Return the [x, y] coordinate for the center point of the cell that contains the specified text.  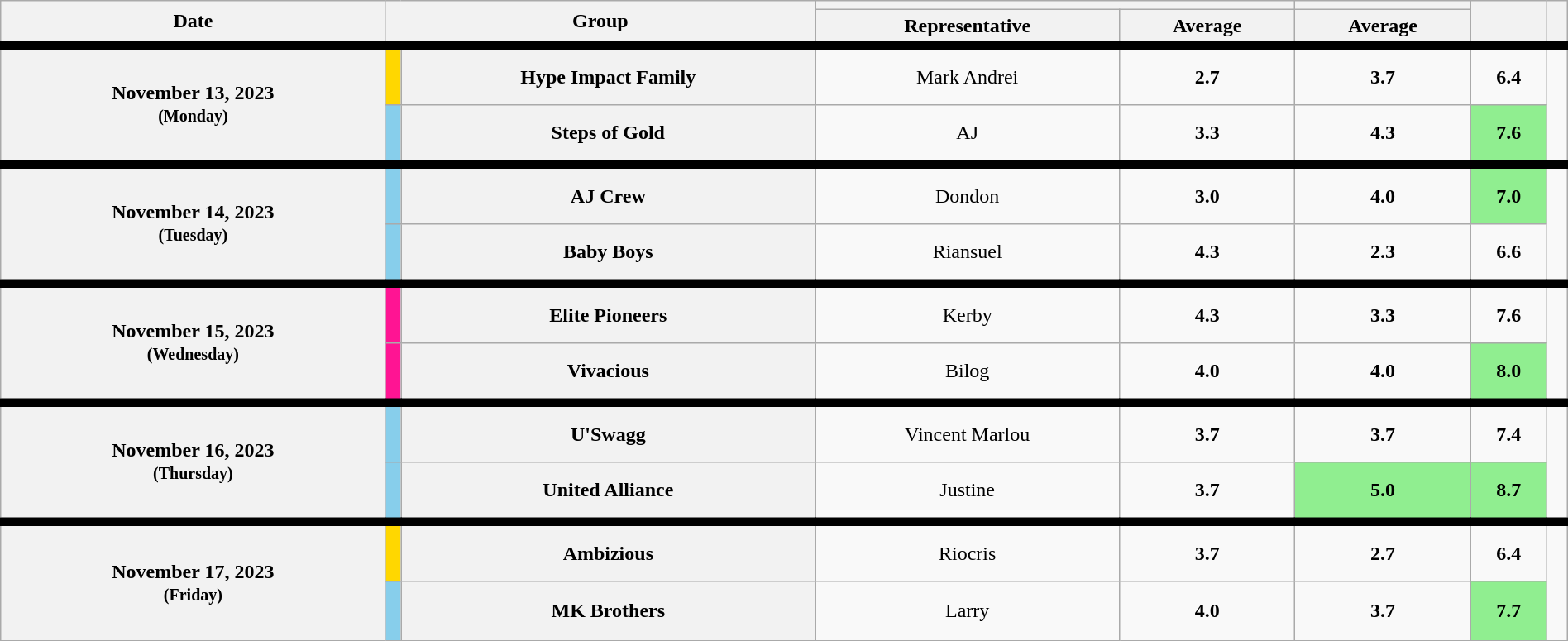
Riansuel [968, 253]
7.0 [1508, 194]
MK Brothers [609, 610]
U'Swagg [609, 432]
Bilog [968, 372]
7.7 [1508, 610]
November 13, 2023(Monday) [194, 104]
7.4 [1508, 432]
Larry [968, 610]
5.0 [1383, 491]
Dondon [968, 194]
AJ Crew [609, 194]
Mark Andrei [968, 74]
Representative [968, 28]
Date [194, 23]
Justine [968, 491]
Ambizious [609, 551]
AJ [968, 134]
November 16, 2023(Thursday) [194, 462]
Baby Boys [609, 253]
Elite Pioneers [609, 313]
Kerby [968, 313]
6.6 [1508, 253]
8.7 [1508, 491]
3.0 [1207, 194]
November 17, 2023(Friday) [194, 581]
Vivacious [609, 372]
Hype Impact Family [609, 74]
Riocris [968, 551]
November 14, 2023(Tuesday) [194, 223]
Group [600, 23]
United Alliance [609, 491]
Vincent Marlou [968, 432]
November 15, 2023(Wednesday) [194, 342]
8.0 [1508, 372]
Steps of Gold [609, 134]
2.3 [1383, 253]
